For the text-containing cell, return its midpoint in [X, Y] coordinate format. 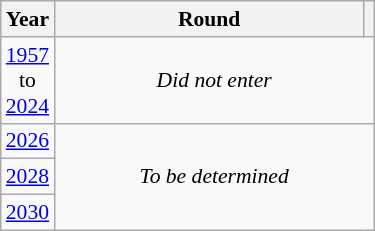
2028 [28, 177]
2030 [28, 213]
1957to2024 [28, 80]
Year [28, 19]
2026 [28, 141]
Did not enter [214, 80]
To be determined [214, 176]
Round [209, 19]
